From the cell containing the given text, extract its center point as [X, Y] coordinate. 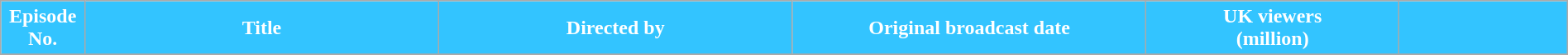
UK viewers(million) [1273, 28]
Original broadcast date [969, 28]
Directed by [615, 28]
Title [262, 28]
EpisodeNo. [43, 28]
